Scan for the cell matching the given text and deliver its (x, y) coordinate at center. 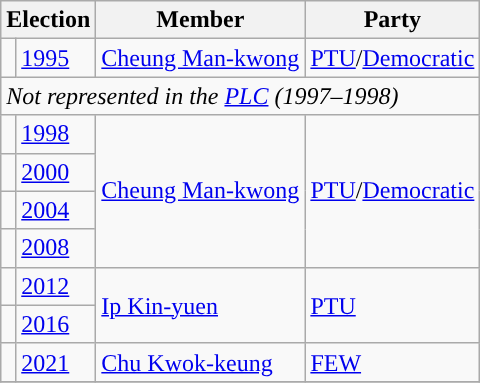
Party (392, 20)
Member (200, 20)
FEW (392, 362)
1995 (56, 58)
Ip Kin-yuen (200, 305)
2021 (56, 362)
2008 (56, 248)
2004 (56, 210)
1998 (56, 134)
Election (48, 20)
2000 (56, 172)
Not represented in the PLC (1997–1998) (240, 96)
PTU (392, 305)
Chu Kwok-keung (200, 362)
2012 (56, 286)
2016 (56, 324)
